Capture the cell that displays the provided text and extract its (x, y) central coordinate. 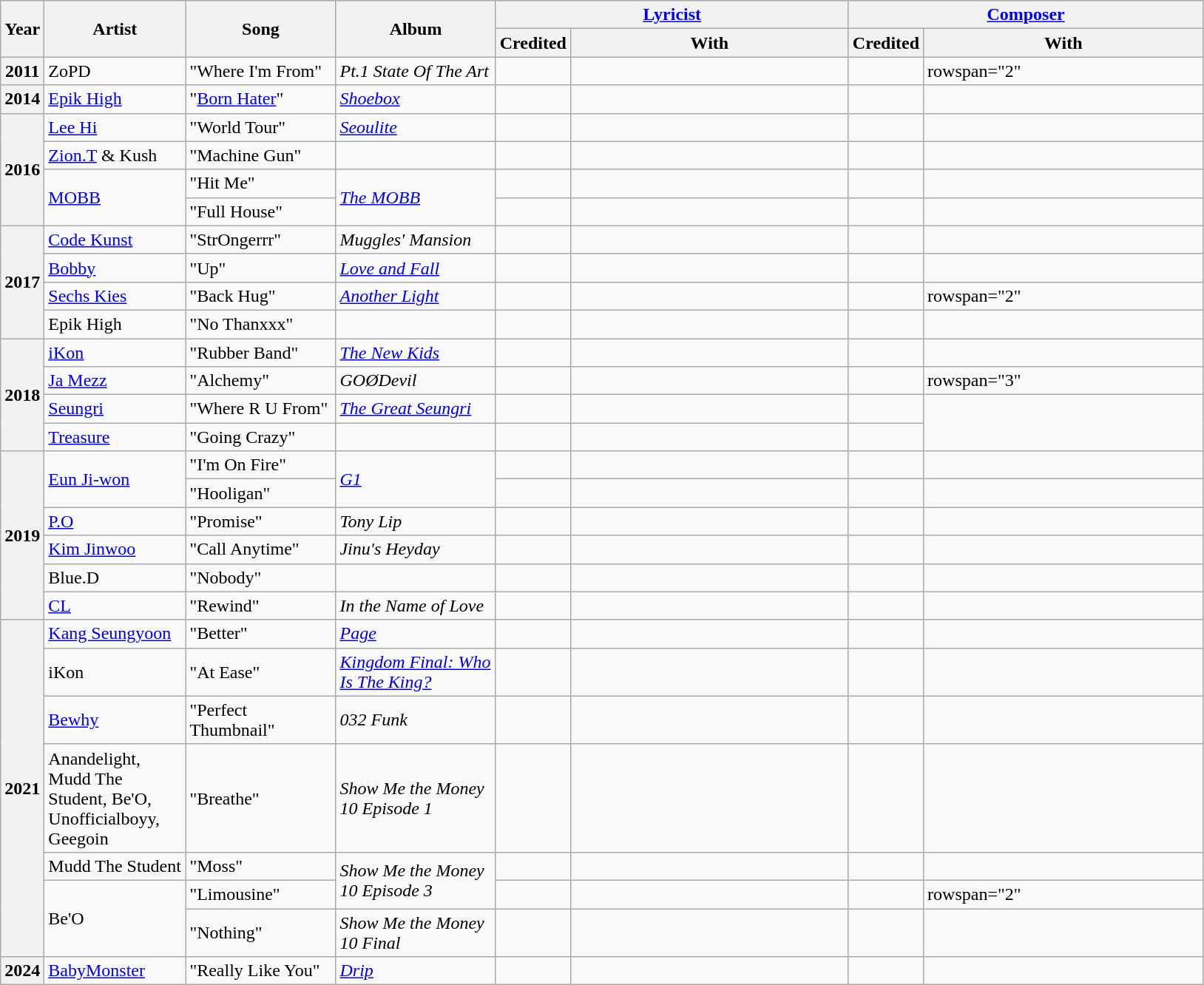
Composer (1026, 15)
Kang Seungyoon (115, 634)
Show Me the Money 10 Episode 1 (416, 798)
"Perfect Thumbnail" (260, 720)
"Alchemy" (260, 381)
2011 (22, 71)
2019 (22, 535)
The Great Seungri (416, 409)
2018 (22, 395)
"StrOngerrr" (260, 240)
Show Me the Money 10 Final (416, 932)
Another Light (416, 296)
"Promise" (260, 521)
BabyMonster (115, 971)
Zion.T & Kush (115, 155)
Mudd The Student (115, 866)
Jinu's Heyday (416, 549)
"Where I'm From" (260, 71)
Code Kunst (115, 240)
Album (416, 29)
Bewhy (115, 720)
"Better" (260, 634)
"Breathe" (260, 798)
Pt.1 State Of The Art (416, 71)
"Call Anytime" (260, 549)
"Going Crazy" (260, 437)
MOBB (115, 197)
Eun Ji-won (115, 479)
"Machine Gun" (260, 155)
2014 (22, 99)
"At Ease" (260, 671)
"Rubber Band" (260, 353)
Drip (416, 971)
"Born Hater" (260, 99)
Lee Hi (115, 127)
"No Thanxxx" (260, 324)
"Limousine" (260, 894)
Be'O (115, 918)
Artist (115, 29)
2021 (22, 788)
rowspan="3" (1063, 381)
"Where R U From" (260, 409)
P.O (115, 521)
Love and Fall (416, 268)
2017 (22, 282)
The New Kids (416, 353)
"World Tour" (260, 127)
Page (416, 634)
"Up" (260, 268)
Shoebox (416, 99)
"Hooligan" (260, 493)
Blue.D (115, 578)
2024 (22, 971)
Ja Mezz (115, 381)
In the Name of Love (416, 606)
"Full House" (260, 211)
Show Me the Money 10 Episode 3 (416, 880)
Muggles' Mansion (416, 240)
Bobby (115, 268)
032 Funk (416, 720)
"Hit Me" (260, 183)
Kingdom Final: Who Is The King? (416, 671)
Tony Lip (416, 521)
G1 (416, 479)
Sechs Kies (115, 296)
The MOBB (416, 197)
"Really Like You" (260, 971)
Anandelight, Mudd The Student, Be'O, Unofficialboyy, Geegoin (115, 798)
"Rewind" (260, 606)
"Moss" (260, 866)
Lyricist (672, 15)
Seoulite (416, 127)
ZoPD (115, 71)
"Back Hug" (260, 296)
Kim Jinwoo (115, 549)
"Nobody" (260, 578)
Song (260, 29)
Treasure (115, 437)
"Nothing" (260, 932)
Year (22, 29)
GOØDevil (416, 381)
CL (115, 606)
2016 (22, 169)
"I'm On Fire" (260, 465)
Seungri (115, 409)
